Return the [x, y] coordinate for the center point of the cell that contains the specified text.  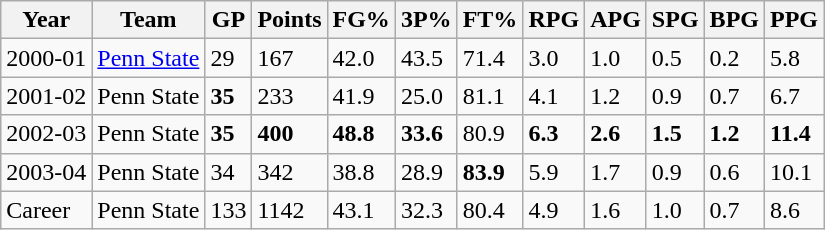
2002-03 [46, 134]
8.6 [794, 210]
43.5 [426, 58]
Year [46, 20]
83.9 [490, 172]
FG% [361, 20]
3.0 [554, 58]
1.6 [616, 210]
6.3 [554, 134]
Points [290, 20]
29 [228, 58]
1142 [290, 210]
32.3 [426, 210]
28.9 [426, 172]
167 [290, 58]
Team [148, 20]
11.4 [794, 134]
38.8 [361, 172]
Career [46, 210]
48.8 [361, 134]
2000-01 [46, 58]
133 [228, 210]
0.2 [734, 58]
4.1 [554, 96]
81.1 [490, 96]
2.6 [616, 134]
1.5 [675, 134]
80.4 [490, 210]
RPG [554, 20]
71.4 [490, 58]
25.0 [426, 96]
1.7 [616, 172]
2003-04 [46, 172]
BPG [734, 20]
GP [228, 20]
SPG [675, 20]
2001-02 [46, 96]
233 [290, 96]
342 [290, 172]
APG [616, 20]
33.6 [426, 134]
400 [290, 134]
41.9 [361, 96]
0.6 [734, 172]
34 [228, 172]
0.5 [675, 58]
6.7 [794, 96]
10.1 [794, 172]
FT% [490, 20]
5.8 [794, 58]
4.9 [554, 210]
PPG [794, 20]
80.9 [490, 134]
42.0 [361, 58]
3P% [426, 20]
43.1 [361, 210]
5.9 [554, 172]
